Identify which cell holds the provided text, then report its [x, y] central coordinate. 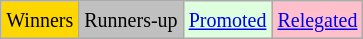
Relegated [318, 20]
Runners-up [131, 20]
Winners [40, 20]
Promoted [228, 20]
